Output the (X, Y) coordinate of the center of the cell containing the given text.  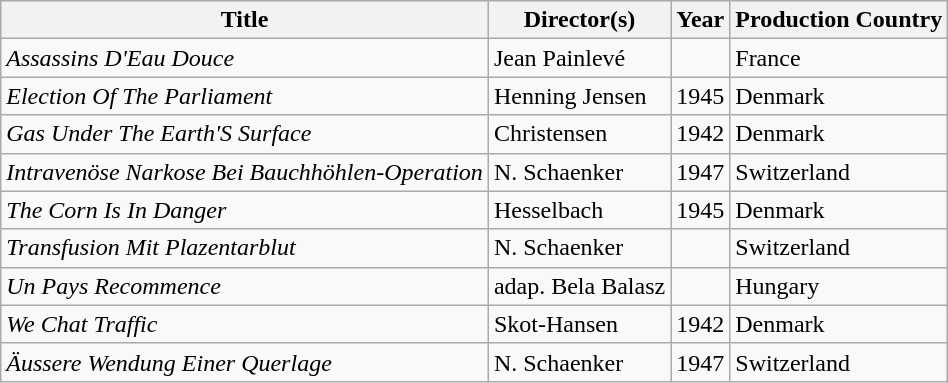
Transfusion Mit Plazentarblut (245, 248)
Intravenöse Narkose Bei Bauchhöhlen-Operation (245, 172)
Skot-Hansen (579, 324)
Election Of The Parliament (245, 96)
Äussere Wendung Einer Querlage (245, 362)
Assassins D'Eau Douce (245, 58)
Production Country (839, 20)
adap. Bela Balasz (579, 286)
Un Pays Recommence (245, 286)
Hesselbach (579, 210)
Year (700, 20)
Director(s) (579, 20)
Hungary (839, 286)
Gas Under The Earth'S Surface (245, 134)
France (839, 58)
Jean Painlevé (579, 58)
Henning Jensen (579, 96)
Title (245, 20)
Christensen (579, 134)
The Corn Is In Danger (245, 210)
We Chat Traffic (245, 324)
